Extract the [X, Y] coordinate from the center of the cell holding the provided text.  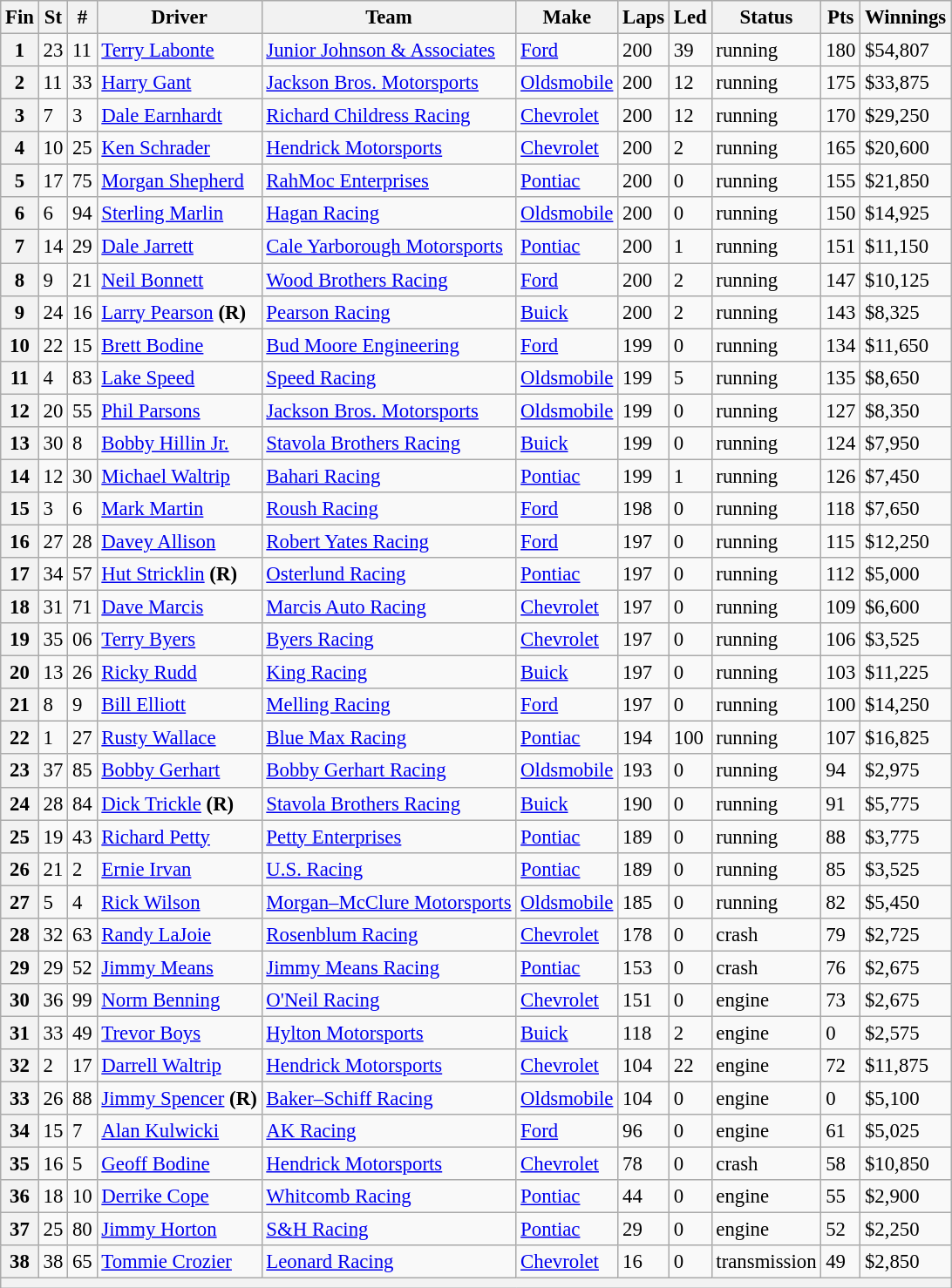
RahMoc Enterprises [389, 181]
Norm Benning [180, 1000]
$33,875 [906, 83]
Morgan–McClure Motorsports [389, 902]
# [82, 17]
Jimmy Means [180, 967]
150 [840, 214]
Leonard Racing [389, 1263]
99 [82, 1000]
Bud Moore Engineering [389, 345]
$16,825 [906, 738]
Junior Johnson & Associates [389, 51]
Led [690, 17]
Marcis Auto Racing [389, 607]
109 [840, 607]
43 [82, 837]
Pts [840, 17]
$8,650 [906, 377]
$5,450 [906, 902]
Melling Racing [389, 705]
Sterling Marlin [180, 214]
78 [643, 1164]
$2,850 [906, 1263]
Bobby Gerhart Racing [389, 771]
$2,575 [906, 1033]
84 [82, 803]
76 [840, 967]
Status [766, 17]
$10,850 [906, 1164]
Randy LaJoie [180, 935]
Make [567, 17]
44 [643, 1196]
73 [840, 1000]
Trevor Boys [180, 1033]
U.S. Racing [389, 869]
80 [82, 1230]
124 [840, 444]
Terry Labonte [180, 51]
Rusty Wallace [180, 738]
$29,250 [906, 116]
Harry Gant [180, 83]
180 [840, 51]
$7,450 [906, 476]
transmission [766, 1263]
75 [82, 181]
170 [840, 116]
Jimmy Horton [180, 1230]
$3,775 [906, 837]
$12,250 [906, 541]
$2,900 [906, 1196]
147 [840, 280]
$7,950 [906, 444]
Lake Speed [180, 377]
Mark Martin [180, 509]
Baker–Schiff Racing [389, 1099]
$5,100 [906, 1099]
Dale Jarrett [180, 247]
$8,325 [906, 312]
112 [840, 574]
Richard Childress Racing [389, 116]
Jimmy Spencer (R) [180, 1099]
155 [840, 181]
96 [643, 1131]
$6,600 [906, 607]
Hylton Motorsports [389, 1033]
Blue Max Racing [389, 738]
$2,725 [906, 935]
71 [82, 607]
Davey Allison [180, 541]
AK Racing [389, 1131]
39 [690, 51]
193 [643, 771]
57 [82, 574]
$10,125 [906, 280]
Richard Petty [180, 837]
126 [840, 476]
Dale Earnhardt [180, 116]
$11,650 [906, 345]
Michael Waltrip [180, 476]
$11,225 [906, 673]
134 [840, 345]
Whitcomb Racing [389, 1196]
Tommie Crozier [180, 1263]
$5,775 [906, 803]
$21,850 [906, 181]
Terry Byers [180, 640]
Speed Racing [389, 377]
Dave Marcis [180, 607]
Osterlund Racing [389, 574]
107 [840, 738]
Morgan Shepherd [180, 181]
Cale Yarborough Motorsports [389, 247]
Rick Wilson [180, 902]
Pearson Racing [389, 312]
Byers Racing [389, 640]
$11,150 [906, 247]
165 [840, 148]
Hagan Racing [389, 214]
Bobby Gerhart [180, 771]
Darrell Waltrip [180, 1066]
Alan Kulwicki [180, 1131]
103 [840, 673]
O'Neil Racing [389, 1000]
$2,250 [906, 1230]
Bobby Hillin Jr. [180, 444]
65 [82, 1263]
Jimmy Means Racing [389, 967]
194 [643, 738]
$14,250 [906, 705]
S&H Racing [389, 1230]
82 [840, 902]
Rosenblum Racing [389, 935]
Hut Stricklin (R) [180, 574]
Bill Elliott [180, 705]
61 [840, 1131]
Winnings [906, 17]
198 [643, 509]
106 [840, 640]
Neil Bonnett [180, 280]
$11,875 [906, 1066]
79 [840, 935]
St [52, 17]
153 [643, 967]
185 [643, 902]
143 [840, 312]
Laps [643, 17]
83 [82, 377]
178 [643, 935]
Ricky Rudd [180, 673]
Phil Parsons [180, 410]
Dick Trickle (R) [180, 803]
72 [840, 1066]
115 [840, 541]
Bahari Racing [389, 476]
King Racing [389, 673]
$20,600 [906, 148]
$2,975 [906, 771]
127 [840, 410]
58 [840, 1164]
$8,350 [906, 410]
Team [389, 17]
175 [840, 83]
63 [82, 935]
$5,000 [906, 574]
$7,650 [906, 509]
91 [840, 803]
$14,925 [906, 214]
Wood Brothers Racing [389, 280]
Robert Yates Racing [389, 541]
Ken Schrader [180, 148]
Petty Enterprises [389, 837]
190 [643, 803]
Roush Racing [389, 509]
Geoff Bodine [180, 1164]
06 [82, 640]
$54,807 [906, 51]
Derrike Cope [180, 1196]
Driver [180, 17]
$5,025 [906, 1131]
Ernie Irvan [180, 869]
135 [840, 377]
Fin [20, 17]
Brett Bodine [180, 345]
Larry Pearson (R) [180, 312]
